From the cell containing the given text, extract its center point as [x, y] coordinate. 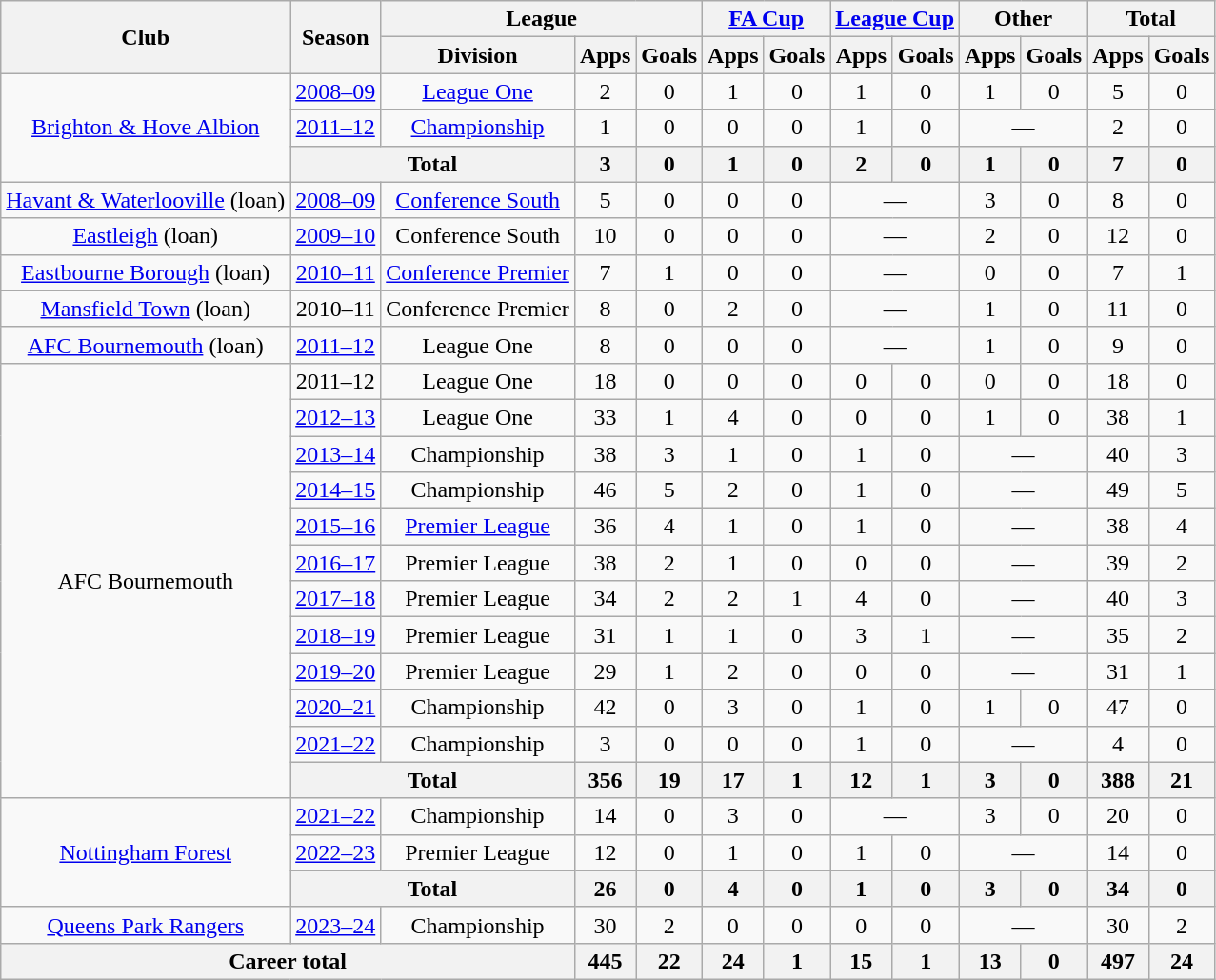
2023–24 [335, 925]
47 [1118, 708]
Career total [288, 961]
445 [605, 961]
Havant & Waterlooville (loan) [146, 200]
2015–16 [335, 527]
17 [733, 780]
13 [990, 961]
AFC Bournemouth (loan) [146, 345]
Mansfield Town (loan) [146, 309]
21 [1182, 780]
2012–13 [335, 417]
2009–10 [335, 236]
388 [1118, 780]
Nottingham Forest [146, 852]
Other [1024, 19]
49 [1118, 490]
26 [605, 889]
Eastbourne Borough (loan) [146, 272]
9 [1118, 345]
League [542, 19]
2020–21 [335, 708]
356 [605, 780]
39 [1118, 563]
19 [669, 780]
2013–14 [335, 454]
33 [605, 417]
20 [1118, 816]
22 [669, 961]
2017–18 [335, 599]
2022–23 [335, 852]
35 [1118, 635]
29 [605, 671]
AFC Bournemouth [146, 581]
Eastleigh (loan) [146, 236]
2018–19 [335, 635]
42 [605, 708]
FA Cup [767, 19]
36 [605, 527]
46 [605, 490]
Brighton & Hove Albion [146, 128]
2016–17 [335, 563]
Queens Park Rangers [146, 925]
Season [335, 37]
2019–20 [335, 671]
Division [478, 55]
10 [605, 236]
497 [1118, 961]
Club [146, 37]
11 [1118, 309]
15 [861, 961]
2014–15 [335, 490]
League Cup [895, 19]
